Return (x, y) of the center of cell containing provided text 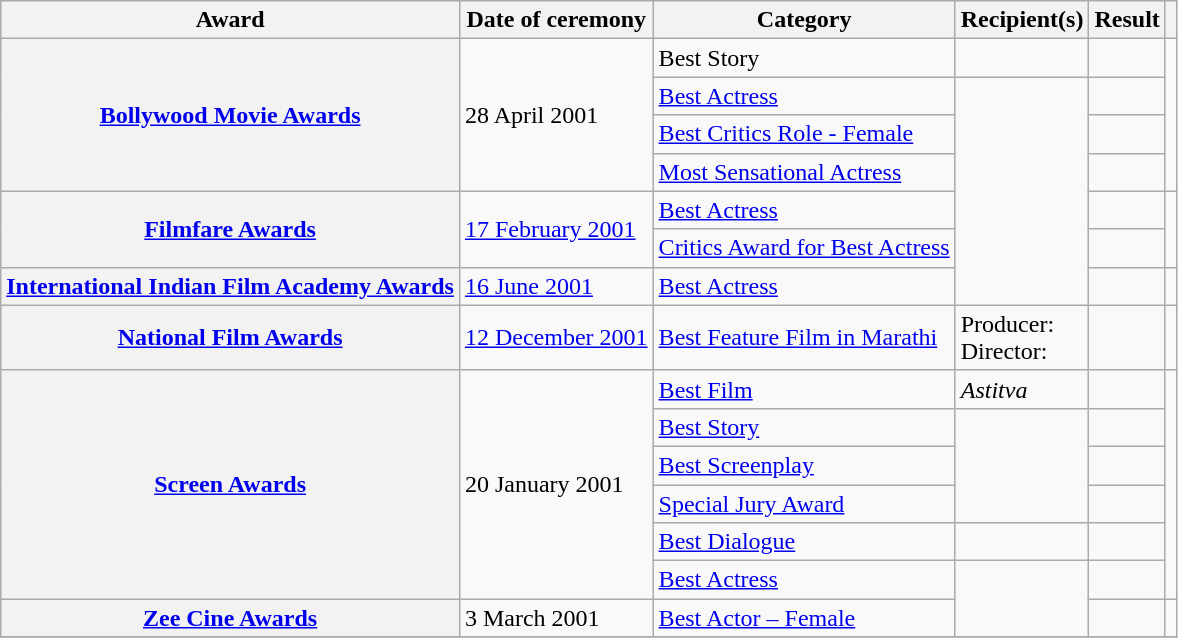
Zee Cine Awards (230, 618)
Filmfare Awards (230, 229)
16 June 2001 (556, 286)
12 December 2001 (556, 338)
Most Sensational Actress (804, 172)
Producer: Director: (1022, 338)
Best Critics Role - Female (804, 134)
Best Screenplay (804, 465)
Category (804, 20)
Bollywood Movie Awards (230, 115)
International Indian Film Academy Awards (230, 286)
3 March 2001 (556, 618)
Astitva (1022, 389)
Screen Awards (230, 484)
28 April 2001 (556, 115)
Award (230, 20)
Special Jury Award (804, 503)
20 January 2001 (556, 484)
Best Film (804, 389)
Best Dialogue (804, 542)
Result (1127, 20)
Recipient(s) (1022, 20)
National Film Awards (230, 338)
Critics Award for Best Actress (804, 248)
Best Actor – Female (804, 618)
Best Feature Film in Marathi (804, 338)
Date of ceremony (556, 20)
17 February 2001 (556, 229)
